Output the [x, y] coordinate of the center of the cell containing the given text.  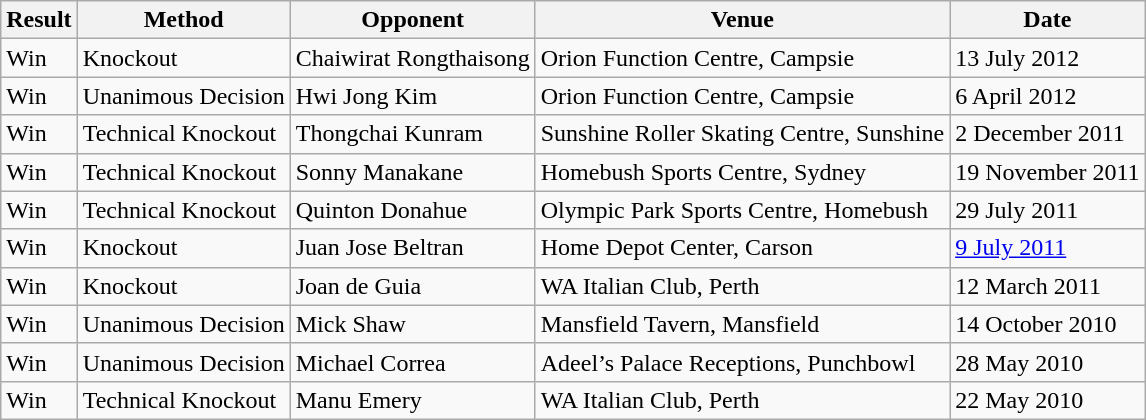
Homebush Sports Centre, Sydney [742, 172]
Mick Shaw [412, 324]
Juan Jose Beltran [412, 248]
Venue [742, 20]
Michael Correa [412, 362]
9 July 2011 [1048, 248]
Quinton Donahue [412, 210]
Olympic Park Sports Centre, Homebush [742, 210]
Thongchai Kunram [412, 134]
Home Depot Center, Carson [742, 248]
Date [1048, 20]
Hwi Jong Kim [412, 96]
Chaiwirat Rongthaisong [412, 58]
14 October 2010 [1048, 324]
Method [184, 20]
Manu Emery [412, 400]
Sonny Manakane [412, 172]
2 December 2011 [1048, 134]
Adeel’s Palace Receptions, Punchbowl [742, 362]
29 July 2011 [1048, 210]
13 July 2012 [1048, 58]
19 November 2011 [1048, 172]
6 April 2012 [1048, 96]
Mansfield Tavern, Mansfield [742, 324]
28 May 2010 [1048, 362]
Opponent [412, 20]
Joan de Guia [412, 286]
12 March 2011 [1048, 286]
22 May 2010 [1048, 400]
Result [39, 20]
Sunshine Roller Skating Centre, Sunshine [742, 134]
